Locate the cell with the specified text and output its [X, Y] center coordinate. 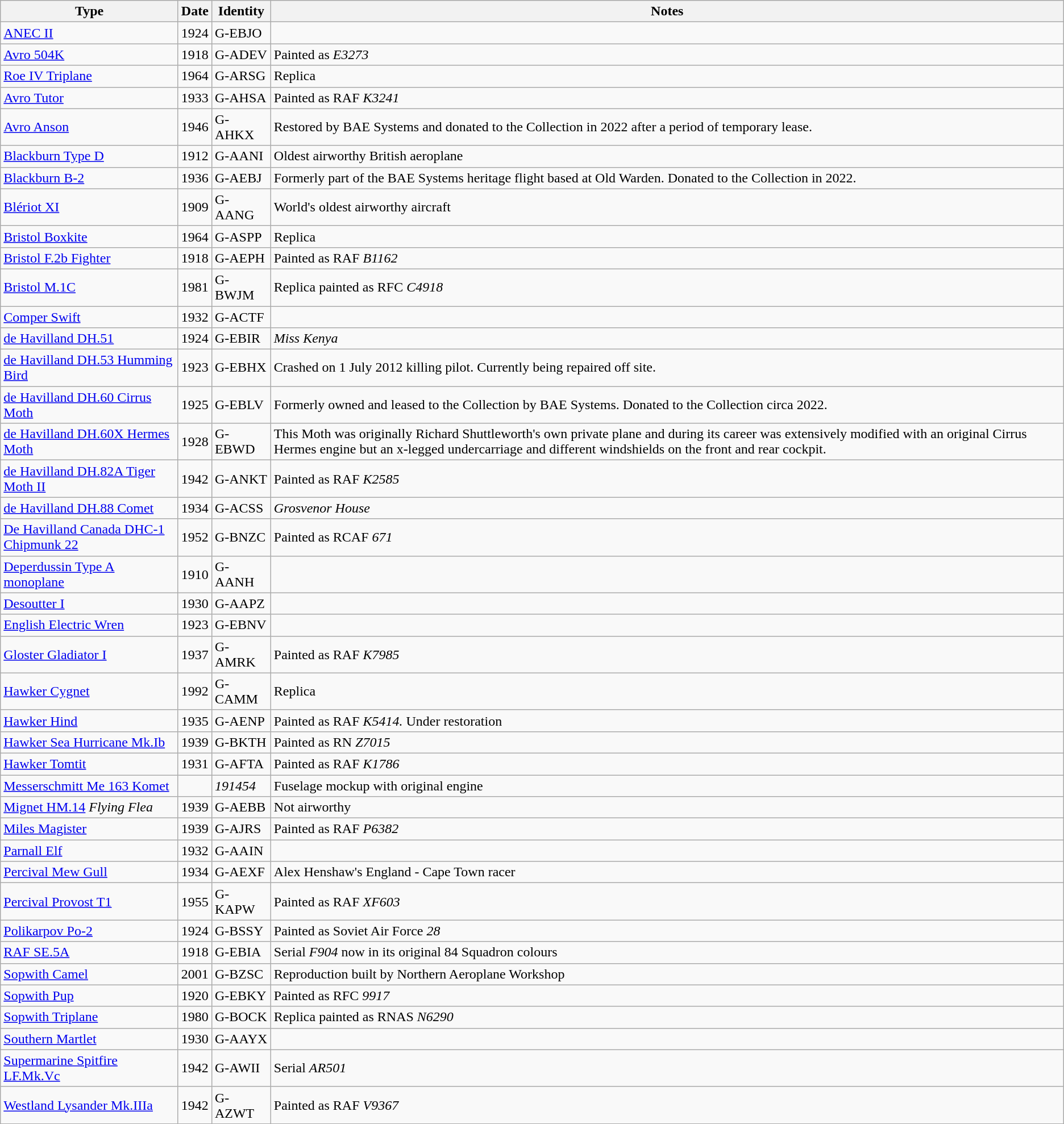
Sopwith Triplane [90, 1017]
Painted as RAF V9367 [667, 1105]
G-BSSY [241, 931]
G-ACSS [241, 508]
Painted as RAF XF603 [667, 901]
G-BZSC [241, 974]
G-AEBB [241, 807]
G-KAPW [241, 901]
G-AMRK [241, 655]
Avro Tutor [90, 98]
1937 [194, 655]
Date [194, 11]
Avro 504K [90, 55]
Hawker Sea Hurricane Mk.Ib [90, 742]
Type [90, 11]
G-AEXF [241, 872]
Messerschmitt Me 163 Komet [90, 786]
G-AZWT [241, 1105]
Parnall Elf [90, 851]
1946 [194, 127]
Bristol F.2b Fighter [90, 258]
G-ANKT [241, 478]
1910 [194, 574]
de Havilland DH.51 [90, 339]
1909 [194, 207]
1992 [194, 691]
G-AAIN [241, 851]
1925 [194, 405]
Painted as RN Z7015 [667, 742]
Roe IV Triplane [90, 76]
1931 [194, 764]
G-AANG [241, 207]
1920 [194, 996]
Percival Mew Gull [90, 872]
1928 [194, 442]
G-BNZC [241, 538]
G-BWJM [241, 288]
ANEC II [90, 33]
De Havilland Canada DHC-1 Chipmunk 22 [90, 538]
Deperdussin Type A monoplane [90, 574]
Blackburn Type D [90, 156]
Hawker Hind [90, 721]
G-AEPH [241, 258]
1936 [194, 178]
Painted as RCAF 671 [667, 538]
G-BKTH [241, 742]
Reproduction built by Northern Aeroplane Workshop [667, 974]
G-AJRS [241, 829]
Oldest airworthy British aeroplane [667, 156]
de Havilland DH.60X Hermes Moth [90, 442]
Hawker Tomtit [90, 764]
Painted as RAF K2585 [667, 478]
Blackburn B-2 [90, 178]
Miles Magister [90, 829]
Serial AR501 [667, 1068]
G-AAPZ [241, 603]
Fuselage mockup with original engine [667, 786]
Restored by BAE Systems and donated to the Collection in 2022 after a period of temporary lease. [667, 127]
Miss Kenya [667, 339]
Hawker Cygnet [90, 691]
Formerly owned and leased to the Collection by BAE Systems. Donated to the Collection circa 2022. [667, 405]
World's oldest airworthy aircraft [667, 207]
Replica painted as RNAS N6290 [667, 1017]
Sopwith Camel [90, 974]
G-AHSA [241, 98]
Replica painted as RFC C4918 [667, 288]
Supermarine Spitfire LF.Mk.Vc [90, 1068]
Painted as RAF K1786 [667, 764]
G-ARSG [241, 76]
G-EBWD [241, 442]
1935 [194, 721]
G-EBKY [241, 996]
Desoutter I [90, 603]
Formerly part of the BAE Systems heritage flight based at Old Warden. Donated to the Collection in 2022. [667, 178]
Blériot XI [90, 207]
Polikarpov Po-2 [90, 931]
1952 [194, 538]
de Havilland DH.53 Humming Bird [90, 368]
G-EBJO [241, 33]
2001 [194, 974]
G-ASPP [241, 236]
Gloster Gladiator I [90, 655]
G-AHKX [241, 127]
1933 [194, 98]
G-EBNV [241, 625]
G-AWII [241, 1068]
Mignet HM.14 Flying Flea [90, 807]
G-AAYX [241, 1039]
G-ADEV [241, 55]
G-CAMM [241, 691]
G-ACTF [241, 317]
G-AEBJ [241, 178]
G-AFTA [241, 764]
Painted as RAF B1162 [667, 258]
Not airworthy [667, 807]
Southern Martlet [90, 1039]
G-EBIA [241, 952]
Painted as RAF K5414. Under restoration [667, 721]
Painted as E3273 [667, 55]
G-AANH [241, 574]
Alex Henshaw's England - Cape Town racer [667, 872]
Serial F904 now in its original 84 Squadron colours [667, 952]
G-EBLV [241, 405]
G-EBHX [241, 368]
Sopwith Pup [90, 996]
Grosvenor House [667, 508]
G-AENP [241, 721]
Painted as RFC 9917 [667, 996]
1981 [194, 288]
191454 [241, 786]
English Electric Wren [90, 625]
Identity [241, 11]
Painted as RAF K3241 [667, 98]
1980 [194, 1017]
1912 [194, 156]
de Havilland DH.82A Tiger Moth II [90, 478]
Comper Swift [90, 317]
Notes [667, 11]
G-BOCK [241, 1017]
Painted as RAF P6382 [667, 829]
Bristol Boxkite [90, 236]
Avro Anson [90, 127]
G-AANI [241, 156]
Bristol M.1C [90, 288]
de Havilland DH.88 Comet [90, 508]
G-EBIR [241, 339]
Westland Lysander Mk.IIIa [90, 1105]
Painted as Soviet Air Force 28 [667, 931]
de Havilland DH.60 Cirrus Moth [90, 405]
Percival Provost T1 [90, 901]
Painted as RAF K7985 [667, 655]
RAF SE.5A [90, 952]
Crashed on 1 July 2012 killing pilot. Currently being repaired off site. [667, 368]
1955 [194, 901]
